Identify which cell holds the provided text, then report its (X, Y) central coordinate. 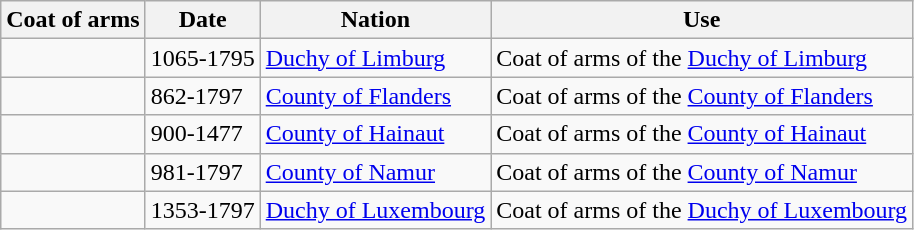
Duchy of Limburg (376, 58)
Date (202, 20)
Coat of arms of the County of Flanders (702, 96)
County of Flanders (376, 96)
Coat of arms (73, 20)
Nation (376, 20)
Use (702, 20)
County of Namur (376, 172)
981-1797 (202, 172)
862-1797 (202, 96)
Coat of arms of the County of Hainaut (702, 134)
Coat of arms of the Duchy of Luxembourg (702, 210)
1353-1797 (202, 210)
Coat of arms of the Duchy of Limburg (702, 58)
1065-1795 (202, 58)
900-1477 (202, 134)
Duchy of Luxembourg (376, 210)
Coat of arms of the County of Namur (702, 172)
County of Hainaut (376, 134)
